Return the [x, y] coordinate for the center point of the cell that contains the specified text.  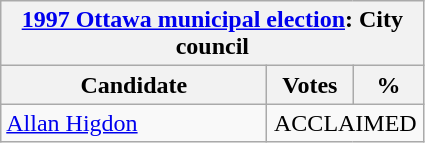
Votes [310, 85]
% [388, 85]
Allan Higdon [134, 123]
Candidate [134, 85]
1997 Ottawa municipal election: City council [212, 34]
ACCLAIMED [346, 123]
